Locate the cell with the specified text and output its (x, y) center coordinate. 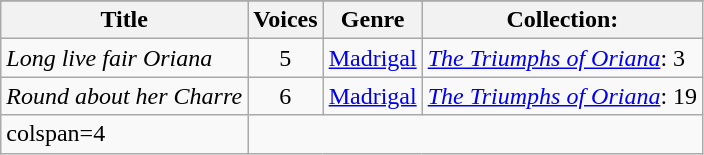
5 (286, 58)
The Triumphs of Oriana: 19 (562, 96)
Round about her Charre (124, 96)
6 (286, 96)
Collection: (562, 20)
Long live fair Oriana (124, 58)
Genre (372, 20)
Title (124, 20)
The Triumphs of Oriana: 3 (562, 58)
Voices (286, 20)
colspan=4 (124, 134)
